Extract the (x, y) coordinate from the center of the cell holding the provided text.  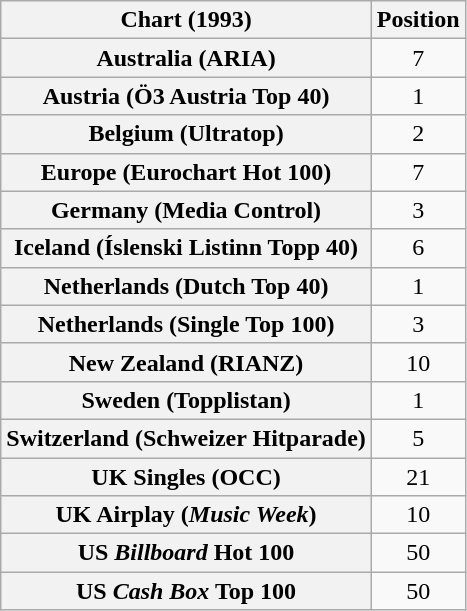
US Cash Box Top 100 (186, 591)
Austria (Ö3 Austria Top 40) (186, 96)
Europe (Eurochart Hot 100) (186, 172)
6 (418, 248)
Position (418, 20)
5 (418, 438)
Australia (ARIA) (186, 58)
Switzerland (Schweizer Hitparade) (186, 438)
Netherlands (Single Top 100) (186, 324)
Sweden (Topplistan) (186, 400)
New Zealand (RIANZ) (186, 362)
2 (418, 134)
Chart (1993) (186, 20)
Germany (Media Control) (186, 210)
Netherlands (Dutch Top 40) (186, 286)
Belgium (Ultratop) (186, 134)
UK Airplay (Music Week) (186, 515)
UK Singles (OCC) (186, 477)
Iceland (Íslenski Listinn Topp 40) (186, 248)
21 (418, 477)
US Billboard Hot 100 (186, 553)
